Detect which cell encompasses the target text, then output its (x, y) center coordinate. 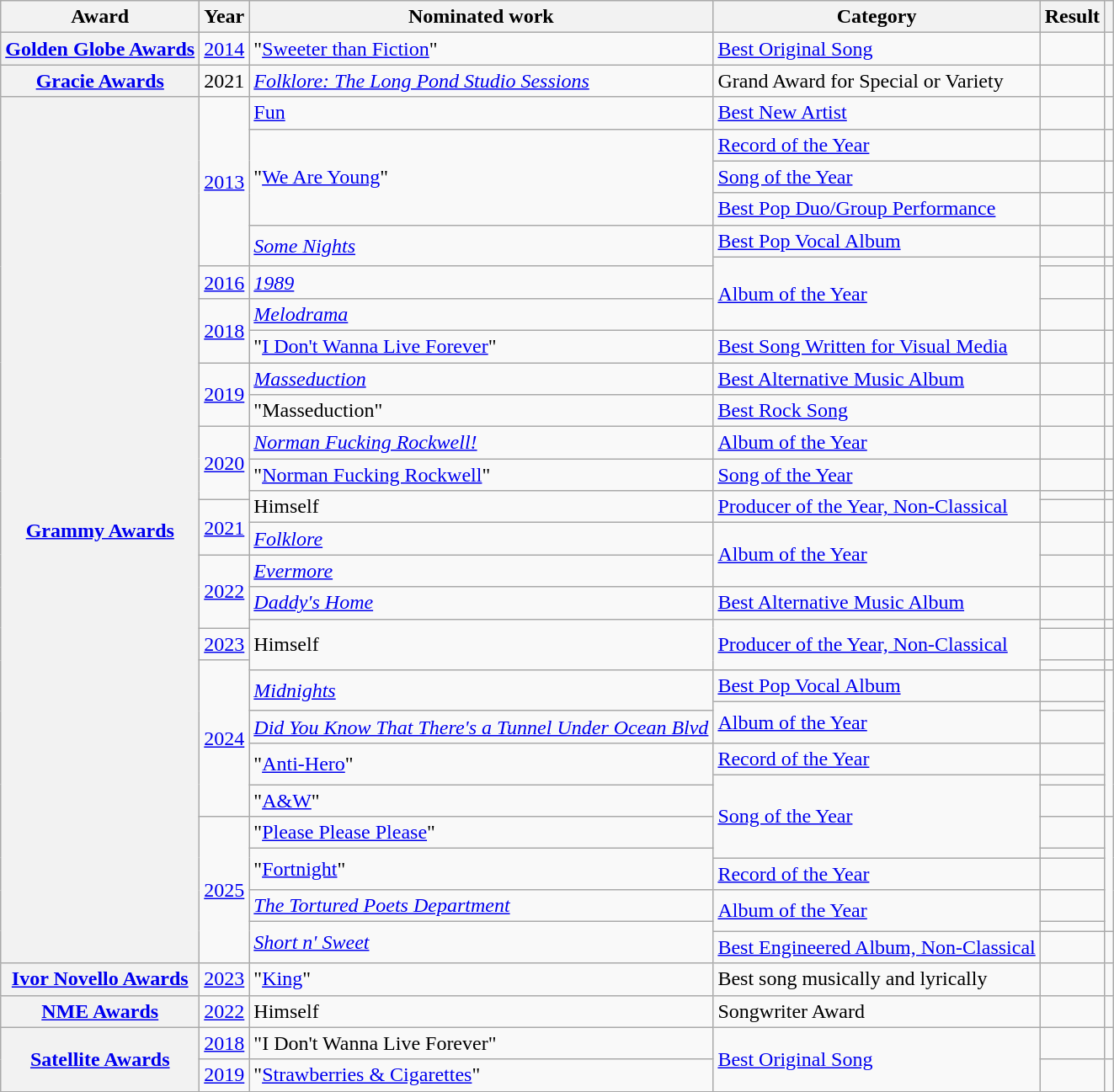
2020 (224, 463)
Grammy Awards (100, 530)
Short n' Sweet (482, 943)
Did You Know That There's a Tunnel Under Ocean Blvd (482, 727)
Some Nights (482, 246)
"Masseduction" (482, 411)
"Norman Fucking Rockwell" (482, 475)
2025 (224, 890)
Category (877, 17)
"Sweeter than Fiction" (482, 49)
Best song musically and lyrically (877, 979)
"Anti-Hero" (482, 763)
2014 (224, 49)
2024 (224, 738)
2013 (224, 182)
Midnights (482, 690)
Folklore: The Long Pond Studio Sessions (482, 81)
Best Song Written for Visual Media (877, 346)
The Tortured Poets Department (482, 906)
Result (1072, 17)
"Strawberries & Cigarettes" (482, 1075)
Daddy's Home (482, 603)
Nominated work (482, 17)
"A&W" (482, 801)
Fun (482, 113)
Norman Fucking Rockwell! (482, 443)
Songwriter Award (877, 1011)
Evermore (482, 571)
Gracie Awards (100, 81)
"Please Please Please" (482, 833)
Best Engineered Album, Non-Classical (877, 947)
Best Pop Duo/Group Performance (877, 209)
Best New Artist (877, 113)
Award (100, 17)
Ivor Novello Awards (100, 979)
Masseduction (482, 378)
Grand Award for Special or Variety (877, 81)
"We Are Young" (482, 177)
2016 (224, 282)
Satellite Awards (100, 1059)
"Fortnight" (482, 869)
Best Rock Song (877, 411)
Year (224, 17)
Folklore (482, 539)
NME Awards (100, 1011)
"King" (482, 979)
1989 (482, 282)
Golden Globe Awards (100, 49)
Melodrama (482, 314)
